Locate the cell with the specified text and output its (X, Y) center coordinate. 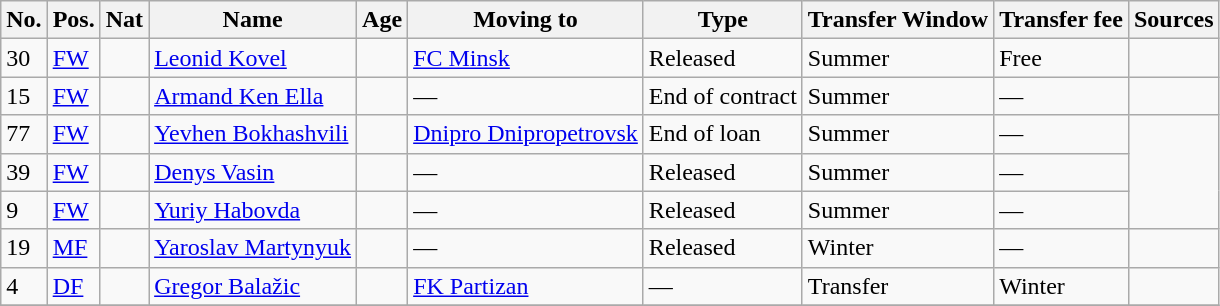
Denys Vasin (253, 172)
77 (24, 134)
Name (253, 20)
Pos. (74, 20)
MF (74, 248)
30 (24, 58)
Leonid Kovel (253, 58)
Dnipro Dnipropetrovsk (526, 134)
Yuriy Habovda (253, 210)
39 (24, 172)
4 (24, 286)
Gregor Balažic (253, 286)
DF (74, 286)
Nat (124, 20)
FC Minsk (526, 58)
Yevhen Bokhashvili (253, 134)
Moving to (526, 20)
15 (24, 96)
9 (24, 210)
Transfer Window (898, 20)
FK Partizan (526, 286)
Age (382, 20)
Transfer fee (1062, 20)
No. (24, 20)
Armand Ken Ella (253, 96)
Sources (1174, 20)
End of contract (722, 96)
Transfer (898, 286)
Free (1062, 58)
Yaroslav Martynyuk (253, 248)
End of loan (722, 134)
Type (722, 20)
19 (24, 248)
